Locate the cell with the specified text and output its (X, Y) center coordinate. 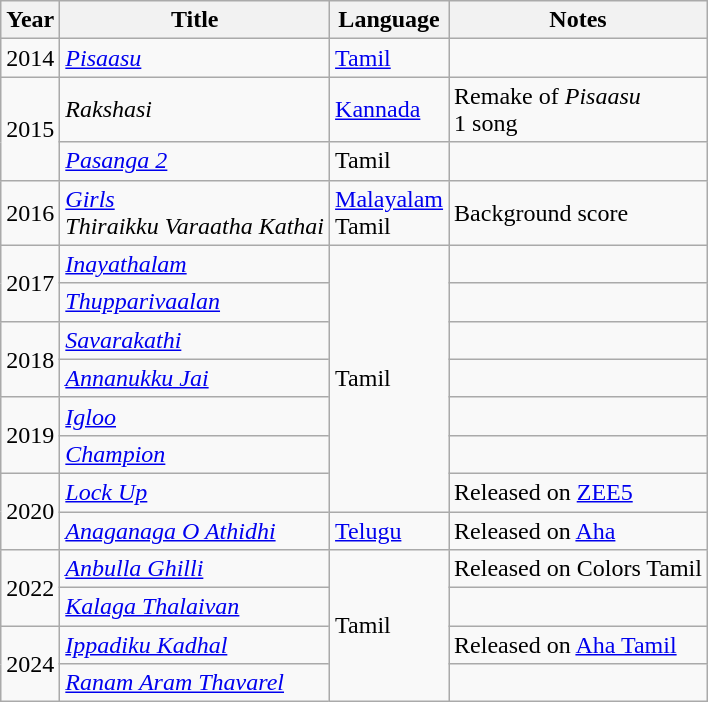
Savarakathi (195, 340)
Released on Aha Tamil (578, 645)
Kannada (390, 110)
Igloo (195, 416)
Anaganaga O Athidhi (195, 531)
Released on Aha (578, 531)
Inayathalam (195, 264)
Annanukku Jai (195, 378)
Rakshasi (195, 110)
2015 (30, 128)
Pasanga 2 (195, 161)
Champion (195, 454)
GirlsThiraikku Varaatha Kathai (195, 212)
2020 (30, 511)
Released on Colors Tamil (578, 569)
MalayalamTamil (390, 212)
2019 (30, 435)
2017 (30, 283)
Anbulla Ghilli (195, 569)
Year (30, 20)
Thupparivaalan (195, 302)
Ranam Aram Thavarel (195, 683)
2024 (30, 664)
Background score (578, 212)
Language (390, 20)
2022 (30, 588)
Kalaga Thalaivan (195, 607)
2014 (30, 58)
2018 (30, 359)
Released on ZEE5 (578, 492)
2016 (30, 212)
Telugu (390, 531)
Pisaasu (195, 58)
Remake of Pisaasu1 song (578, 110)
Lock Up (195, 492)
Ippadiku Kadhal (195, 645)
Title (195, 20)
Notes (578, 20)
